Scan for the cell matching the given text and deliver its (X, Y) coordinate at center. 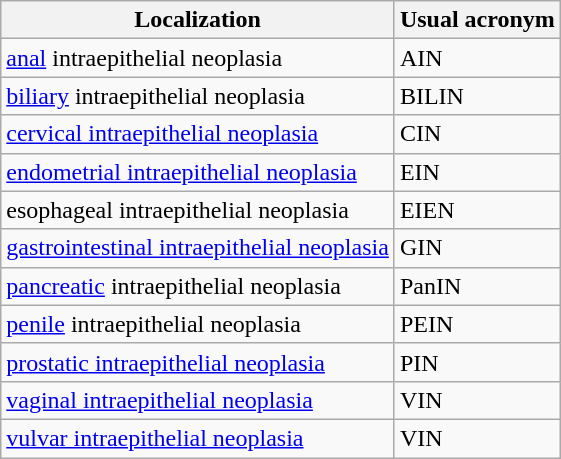
esophageal intraepithelial neoplasia (198, 210)
penile intraepithelial neoplasia (198, 324)
BILIN (477, 96)
cervical intraepithelial neoplasia (198, 134)
EIEN (477, 210)
endometrial intraepithelial neoplasia (198, 172)
anal intraepithelial neoplasia (198, 58)
biliary intraepithelial neoplasia (198, 96)
PanIN (477, 286)
gastrointestinal intraepithelial neoplasia (198, 248)
vaginal intraepithelial neoplasia (198, 400)
PIN (477, 362)
CIN (477, 134)
vulvar intraepithelial neoplasia (198, 438)
AIN (477, 58)
Usual acronym (477, 20)
EIN (477, 172)
PEIN (477, 324)
Localization (198, 20)
pancreatic intraepithelial neoplasia (198, 286)
GIN (477, 248)
prostatic intraepithelial neoplasia (198, 362)
